Return [X, Y] of the center of cell containing provided text 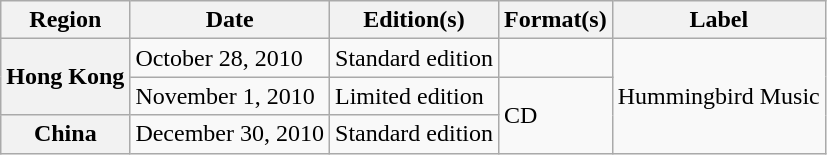
November 1, 2010 [230, 96]
Hummingbird Music [718, 96]
CD [556, 115]
Label [718, 20]
Format(s) [556, 20]
Date [230, 20]
Hong Kong [66, 77]
Region [66, 20]
December 30, 2010 [230, 134]
Edition(s) [414, 20]
China [66, 134]
October 28, 2010 [230, 58]
Limited edition [414, 96]
